Identify which cell holds the provided text, then report its [x, y] central coordinate. 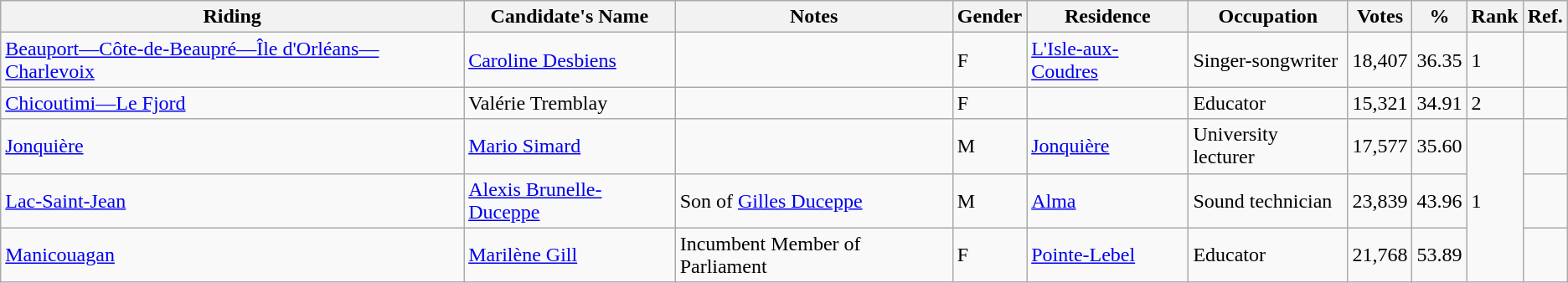
Beauport—Côte-de-Beaupré—Île d'Orléans—Charlevoix [233, 60]
University lecturer [1268, 146]
18,407 [1380, 60]
Ref. [1545, 17]
Incumbent Member of Parliament [814, 255]
Mario Simard [570, 146]
Notes [814, 17]
Residence [1107, 17]
Chicoutimi—Le Fjord [233, 103]
43.96 [1439, 201]
21,768 [1380, 255]
L'Isle-aux-Coudres [1107, 60]
Sound technician [1268, 201]
Alma [1107, 201]
% [1439, 17]
Pointe-Lebel [1107, 255]
Rank [1494, 17]
34.91 [1439, 103]
Caroline Desbiens [570, 60]
2 [1494, 103]
17,577 [1380, 146]
Votes [1380, 17]
15,321 [1380, 103]
Manicouagan [233, 255]
Alexis Brunelle-Duceppe [570, 201]
36.35 [1439, 60]
Lac-Saint-Jean [233, 201]
Riding [233, 17]
Valérie Tremblay [570, 103]
35.60 [1439, 146]
53.89 [1439, 255]
Occupation [1268, 17]
Candidate's Name [570, 17]
Son of Gilles Duceppe [814, 201]
Singer-songwriter [1268, 60]
Gender [989, 17]
23,839 [1380, 201]
Marilène Gill [570, 255]
